Search for the cell housing the specified text and yield its (X, Y) center coordinate. 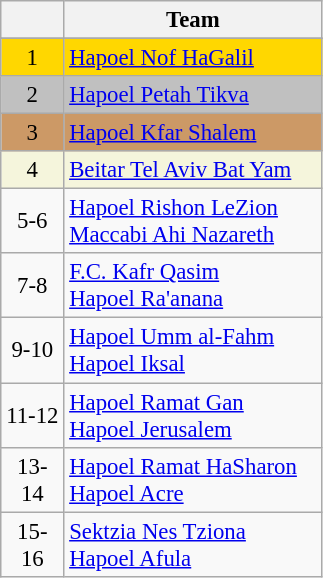
Hapoel Kfar Shalem (193, 133)
Hapoel Rishon LeZion Maccabi Ahi Nazareth (193, 222)
15-16 (32, 544)
Hapoel Petah Tikva (193, 95)
11-12 (32, 416)
3 (32, 133)
1 (32, 58)
F.C. Kafr Qasim Hapoel Ra'anana (193, 286)
4 (32, 170)
5-6 (32, 222)
13-14 (32, 480)
Beitar Tel Aviv Bat Yam (193, 170)
7-8 (32, 286)
Hapoel Nof HaGalil (193, 58)
9-10 (32, 350)
Hapoel Umm al-Fahm Hapoel Iksal (193, 350)
Team (193, 20)
Hapoel Ramat HaSharon Hapoel Acre (193, 480)
2 (32, 95)
Sektzia Nes Tziona Hapoel Afula (193, 544)
Hapoel Ramat Gan Hapoel Jerusalem (193, 416)
